For the text-containing cell, return its midpoint in (x, y) coordinate format. 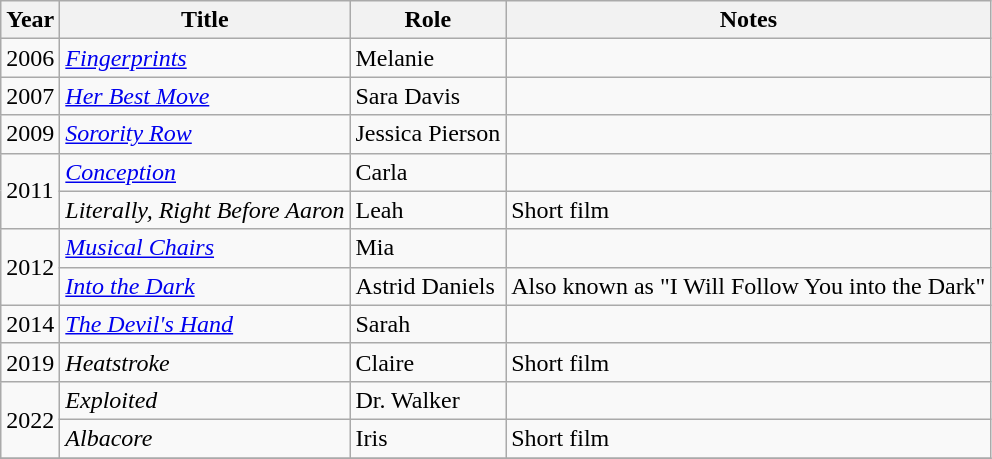
Sara Davis (428, 96)
Sorority Row (205, 134)
Dr. Walker (428, 400)
2012 (30, 267)
Iris (428, 438)
Jessica Pierson (428, 134)
Into the Dark (205, 286)
Leah (428, 210)
Title (205, 20)
Astrid Daniels (428, 286)
Melanie (428, 58)
Also known as "I Will Follow You into the Dark" (748, 286)
Fingerprints (205, 58)
Carla (428, 172)
2019 (30, 362)
2009 (30, 134)
2007 (30, 96)
2022 (30, 419)
Claire (428, 362)
Role (428, 20)
2006 (30, 58)
Mia (428, 248)
The Devil's Hand (205, 324)
Conception (205, 172)
Musical Chairs (205, 248)
Heatstroke (205, 362)
Year (30, 20)
Albacore (205, 438)
Her Best Move (205, 96)
Notes (748, 20)
Sarah (428, 324)
2011 (30, 191)
Literally, Right Before Aaron (205, 210)
2014 (30, 324)
Exploited (205, 400)
